For the text-containing cell, return its midpoint in [x, y] coordinate format. 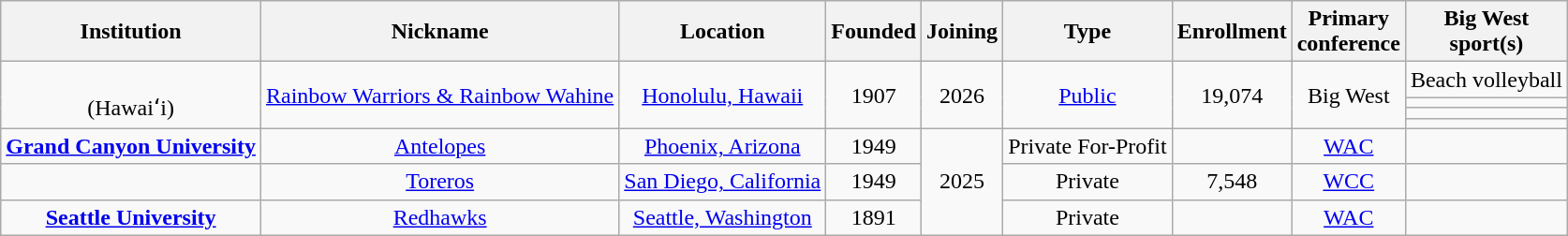
Nickname [440, 32]
Toreros [440, 182]
Antelopes [440, 146]
Institution [131, 32]
Beach volleyball [1486, 80]
Joining [963, 32]
Private For-Profit [1088, 146]
1891 [874, 217]
Big West [1349, 96]
Seattle University [131, 217]
(Hawaiʻi) [131, 96]
19,074 [1232, 96]
WCC [1349, 182]
Location [723, 32]
San Diego, California [723, 182]
Redhawks [440, 217]
Rainbow Warriors & Rainbow Wahine [440, 96]
Big Westsport(s) [1486, 32]
Honolulu, Hawaii [723, 96]
Public [1088, 96]
1907 [874, 96]
Enrollment [1232, 32]
Grand Canyon University [131, 146]
Founded [874, 32]
2026 [963, 96]
7,548 [1232, 182]
Type [1088, 32]
Phoenix, Arizona [723, 146]
Seattle, Washington [723, 217]
2025 [963, 182]
Primaryconference [1349, 32]
